Pinpoint the cell where the given text exists, returning its (X, Y) midpoint coordinate. 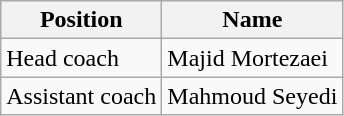
Assistant coach (82, 96)
Name (252, 20)
Position (82, 20)
Head coach (82, 58)
Mahmoud Seyedi (252, 96)
Majid Mortezaei (252, 58)
